Identify which cell holds the provided text, then report its (x, y) central coordinate. 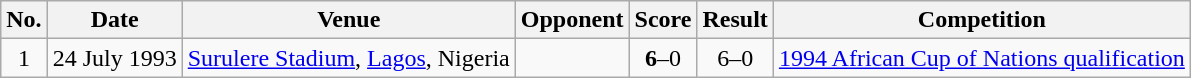
Date (114, 20)
No. (24, 20)
Venue (348, 20)
Score (663, 20)
Opponent (572, 20)
Competition (982, 20)
Surulere Stadium, Lagos, Nigeria (348, 58)
Result (735, 20)
24 July 1993 (114, 58)
1994 African Cup of Nations qualification (982, 58)
1 (24, 58)
